Pinpoint the cell where the given text exists, returning its (X, Y) midpoint coordinate. 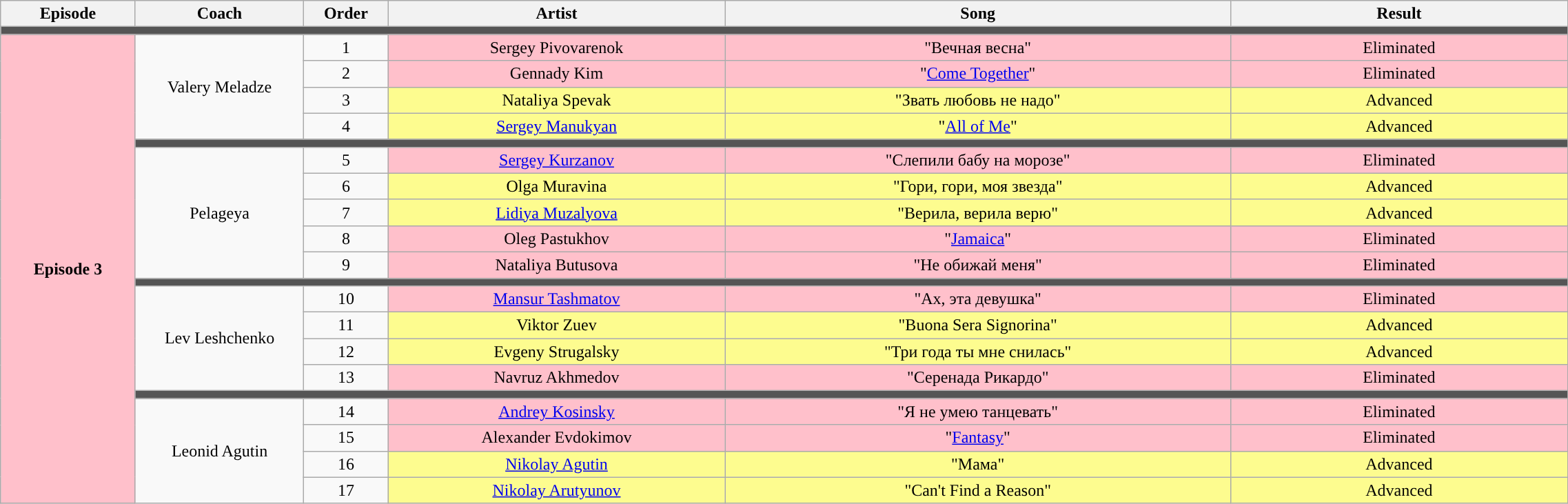
"Can't Find a Reason" (977, 490)
Nataliya Butusova (557, 265)
"Слепили бабу на морозе" (977, 160)
Song (977, 14)
Oleg Pastukhov (557, 239)
Lev Leshchenko (219, 339)
Valery Meladze (219, 87)
Evgeny Strugalsky (557, 352)
15 (346, 438)
Gennady Kim (557, 74)
"Вечная весна" (977, 48)
Episode (68, 14)
"Я не умею танцевать" (977, 412)
"Не обижай меня" (977, 265)
9 (346, 265)
4 (346, 126)
Olga Muravina (557, 186)
Coach (219, 14)
"Мама" (977, 464)
Pelageya (219, 212)
16 (346, 464)
"Серенада Рикардо" (977, 378)
Nikolay Arutyunov (557, 490)
2 (346, 74)
Leonid Agutin (219, 451)
"Три года ты мне снилась" (977, 352)
10 (346, 299)
6 (346, 186)
"Ах, эта девушка" (977, 299)
17 (346, 490)
11 (346, 325)
8 (346, 239)
3 (346, 100)
"Гори, гори, моя звезда" (977, 186)
Result (1399, 14)
7 (346, 212)
Episode 3 (68, 269)
Mansur Tashmatov (557, 299)
Order (346, 14)
Nikolay Agutin (557, 464)
14 (346, 412)
Lidiya Muzalyova (557, 212)
Sergey Manukyan (557, 126)
Navruz Akhmedov (557, 378)
Alexander Evdokimov (557, 438)
"Верила, верила верю" (977, 212)
Sergey Pivovarenok (557, 48)
Viktor Zuev (557, 325)
"Come Together" (977, 74)
5 (346, 160)
12 (346, 352)
Andrey Kosinsky (557, 412)
Nataliya Spevak (557, 100)
13 (346, 378)
"Jamaica" (977, 239)
Sergey Kurzanov (557, 160)
1 (346, 48)
"Fantasy" (977, 438)
"Buona Sera Signorina" (977, 325)
Artist (557, 14)
"All of Me" (977, 126)
"Звать любовь не надо" (977, 100)
